Detect which cell encompasses the target text, then output its (X, Y) center coordinate. 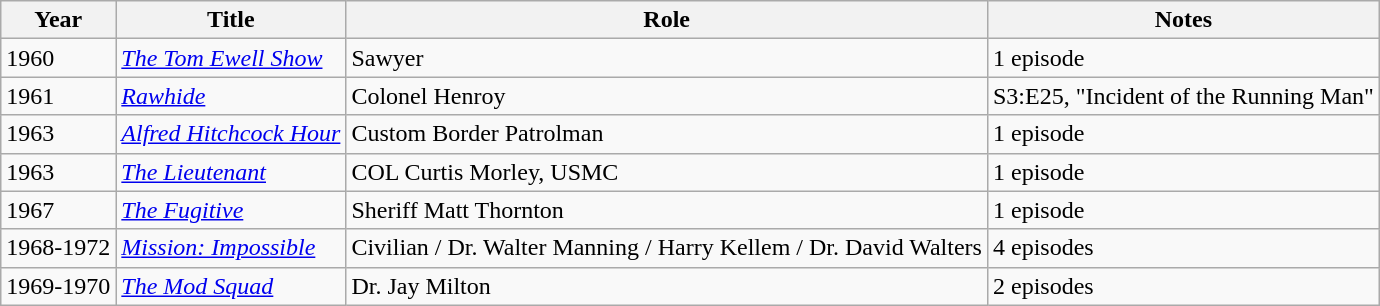
Sheriff Matt Thornton (667, 210)
Custom Border Patrolman (667, 134)
The Mod Squad (231, 286)
Alfred Hitchcock Hour (231, 134)
The Fugitive (231, 210)
2 episodes (1183, 286)
The Lieutenant (231, 172)
1961 (58, 96)
Notes (1183, 20)
Year (58, 20)
The Tom Ewell Show (231, 58)
S3:E25, "Incident of the Running Man" (1183, 96)
Rawhide (231, 96)
Civilian / Dr. Walter Manning / Harry Kellem / Dr. David Walters (667, 248)
Title (231, 20)
1967 (58, 210)
Dr. Jay Milton (667, 286)
4 episodes (1183, 248)
1960 (58, 58)
COL Curtis Morley, USMC (667, 172)
Colonel Henroy (667, 96)
Mission: Impossible (231, 248)
Sawyer (667, 58)
1969-1970 (58, 286)
1968-1972 (58, 248)
Role (667, 20)
